Identify which cell holds the provided text, then report its (X, Y) central coordinate. 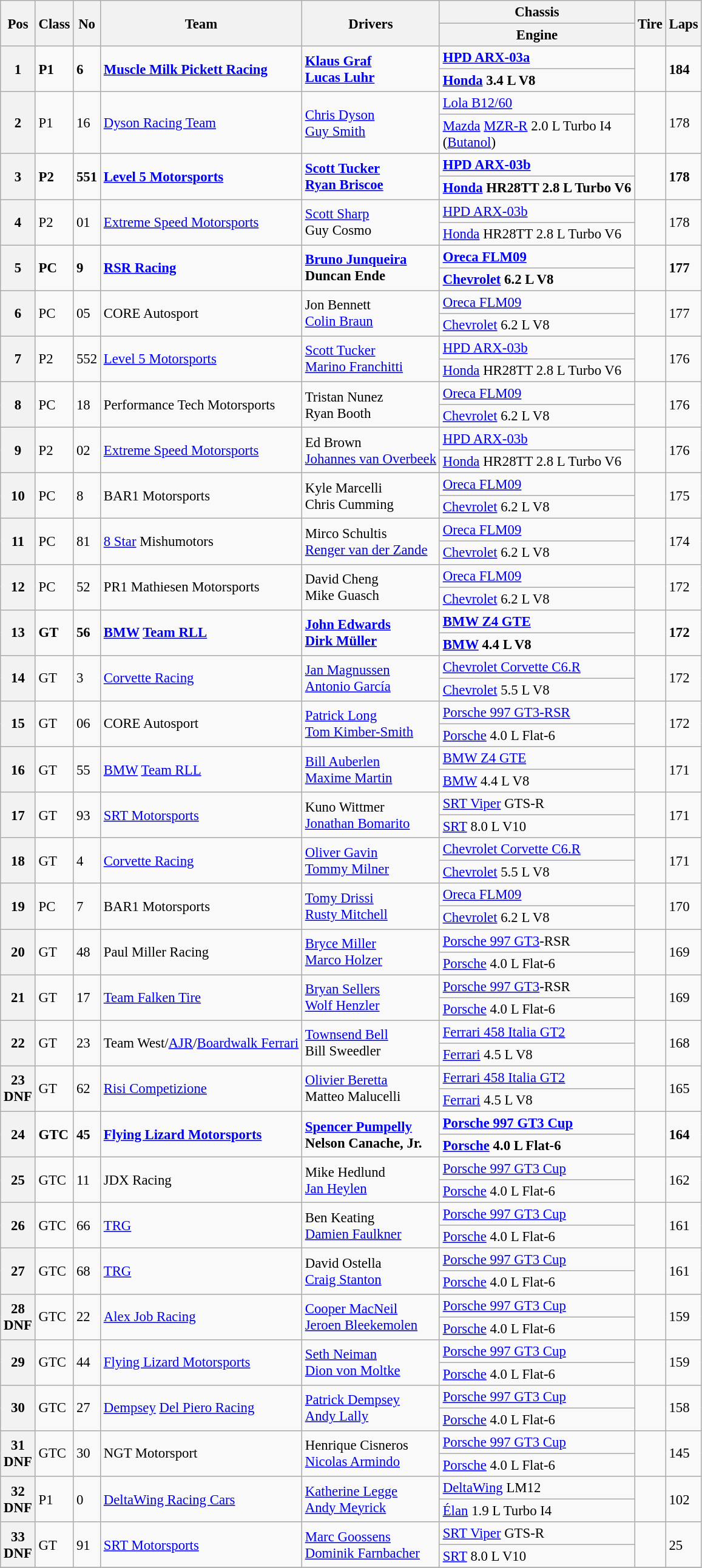
Olivier Beretta Matteo Malucelli (370, 1088)
01 (87, 222)
19 (18, 906)
Dempsey Del Piero Racing (201, 1408)
Performance Tech Motorsports (201, 404)
Honda 3.4 L V8 (536, 81)
174 (683, 541)
David Ostella Craig Stanton (370, 1271)
Henrique Cisneros Nicolas Armindo (370, 1453)
68 (87, 1271)
162 (683, 1180)
Ed Brown Johannes van Overbeek (370, 450)
Tire (650, 23)
66 (87, 1225)
Chassis (536, 12)
Scott Sharp Guy Cosmo (370, 222)
John Edwards Dirk Müller (370, 632)
Tristan Nunez Ryan Booth (370, 404)
Katherine Legge Andy Meyrick (370, 1499)
164 (683, 1134)
Townsend Bell Bill Sweedler (370, 1043)
45 (87, 1134)
5 (18, 268)
55 (87, 769)
165 (683, 1088)
Klaus Graf Lucas Luhr (370, 69)
Mirco Schultis Renger van der Zande (370, 541)
Oliver Gavin Tommy Milner (370, 860)
20 (18, 952)
Scott Tucker Marino Franchitti (370, 359)
Spencer Pumpelly Nelson Canache, Jr. (370, 1134)
Patrick Dempsey Andy Lally (370, 1408)
Lola B12/60 (536, 103)
175 (683, 496)
93 (87, 815)
Alex Job Racing (201, 1316)
Patrick Long Tom Kimber-Smith (370, 724)
Paul Miller Racing (201, 952)
JDX Racing (201, 1180)
23 (87, 1043)
31DNF (18, 1453)
8 Star Mishumotors (201, 541)
62 (87, 1088)
David Cheng Mike Guasch (370, 587)
Mazda MZR-R 2.0 L Turbo I4(Butanol) (536, 135)
DeltaWing LM12 (536, 1488)
Pos (18, 23)
Team (201, 23)
170 (683, 906)
14 (18, 678)
28DNF (18, 1316)
Scott Tucker Ryan Briscoe (370, 177)
52 (87, 587)
Jan Magnussen Antonio García (370, 678)
06 (87, 724)
24 (18, 1134)
29 (18, 1362)
145 (683, 1453)
168 (683, 1043)
Mike Hedlund Jan Heylen (370, 1180)
23DNF (18, 1088)
33DNF (18, 1544)
Seth Neiman Dion von Moltke (370, 1362)
551 (87, 177)
Bryce Miller Marco Holzer (370, 952)
Jon Bennett Colin Braun (370, 313)
Kyle Marcelli Chris Cumming (370, 496)
DeltaWing Racing Cars (201, 1499)
26 (18, 1225)
Tomy Drissi Rusty Mitchell (370, 906)
Bill Auberlen Maxime Martin (370, 769)
81 (87, 541)
158 (683, 1408)
Marc Goossens Dominik Farnbacher (370, 1544)
Team West/AJR/Boardwalk Ferrari (201, 1043)
Risi Competizione (201, 1088)
21 (18, 997)
1 (18, 69)
Bruno Junqueira Duncan Ende (370, 268)
102 (683, 1499)
552 (87, 359)
44 (87, 1362)
91 (87, 1544)
HPD ARX-03a (536, 58)
Bryan Sellers Wolf Henzler (370, 997)
Kuno Wittmer Jonathan Bomarito (370, 815)
Cooper MacNeil Jeroen Bleekemolen (370, 1316)
NGT Motorsport (201, 1453)
48 (87, 952)
02 (87, 450)
2 (18, 123)
Muscle Milk Pickett Racing (201, 69)
Chris Dyson Guy Smith (370, 123)
Dyson Racing Team (201, 123)
Ben Keating Damien Faulkner (370, 1225)
0 (87, 1499)
No (87, 23)
12 (18, 587)
Drivers (370, 23)
Élan 1.9 L Turbo I4 (536, 1511)
10 (18, 496)
Class (55, 23)
Engine (536, 35)
13 (18, 632)
15 (18, 724)
PR1 Mathiesen Motorsports (201, 587)
32DNF (18, 1499)
Team Falken Tire (201, 997)
Laps (683, 23)
RSR Racing (201, 268)
05 (87, 313)
184 (683, 69)
56 (87, 632)
